Determine the (x, y) coordinate at the center of the cell enclosing the given text.  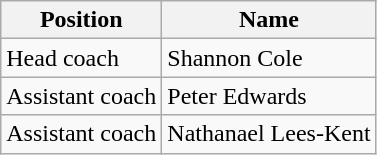
Head coach (82, 58)
Shannon Cole (269, 58)
Name (269, 20)
Peter Edwards (269, 96)
Nathanael Lees-Kent (269, 134)
Position (82, 20)
